For the text-containing cell, return its midpoint in (X, Y) coordinate format. 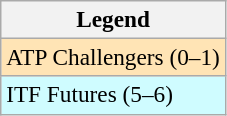
Legend (114, 19)
ATP Challengers (0–1) (114, 57)
ITF Futures (5–6) (114, 95)
